Search for the cell housing the specified text and yield its [x, y] center coordinate. 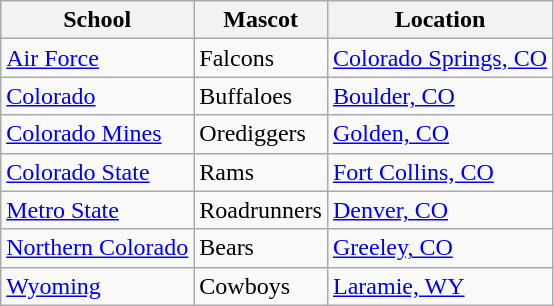
Metro State [98, 210]
Denver, CO [440, 210]
Location [440, 20]
Orediggers [261, 134]
Fort Collins, CO [440, 172]
Rams [261, 172]
Colorado Mines [98, 134]
Roadrunners [261, 210]
Boulder, CO [440, 96]
Golden, CO [440, 134]
Bears [261, 248]
Northern Colorado [98, 248]
Colorado Springs, CO [440, 58]
Air Force [98, 58]
Cowboys [261, 286]
Falcons [261, 58]
School [98, 20]
Laramie, WY [440, 286]
Colorado State [98, 172]
Buffaloes [261, 96]
Colorado [98, 96]
Greeley, CO [440, 248]
Mascot [261, 20]
Wyoming [98, 286]
